For the text-containing cell, return its midpoint in [X, Y] coordinate format. 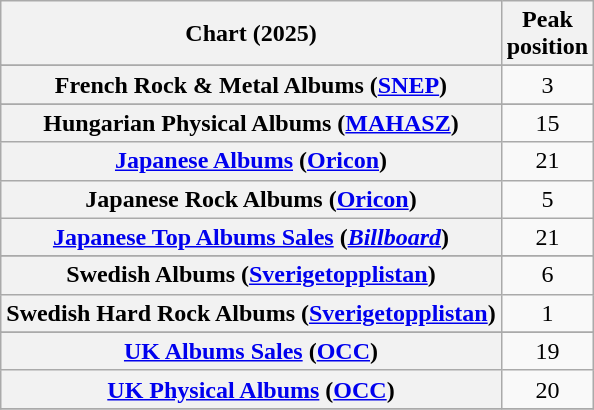
Swedish Hard Rock Albums (Sverigetopplistan) [251, 313]
Japanese Top Albums Sales (Billboard) [251, 237]
Peakposition [547, 34]
3 [547, 85]
UK Physical Albums (OCC) [251, 389]
Japanese Albums (Oricon) [251, 161]
6 [547, 275]
French Rock & Metal Albums (SNEP) [251, 85]
20 [547, 389]
Japanese Rock Albums (Oricon) [251, 199]
1 [547, 313]
Hungarian Physical Albums (MAHASZ) [251, 123]
Swedish Albums (Sverigetopplistan) [251, 275]
15 [547, 123]
UK Albums Sales (OCC) [251, 351]
19 [547, 351]
Chart (2025) [251, 34]
5 [547, 199]
